Find where the given text appears and provide that cell's center as (x, y) coordinate. 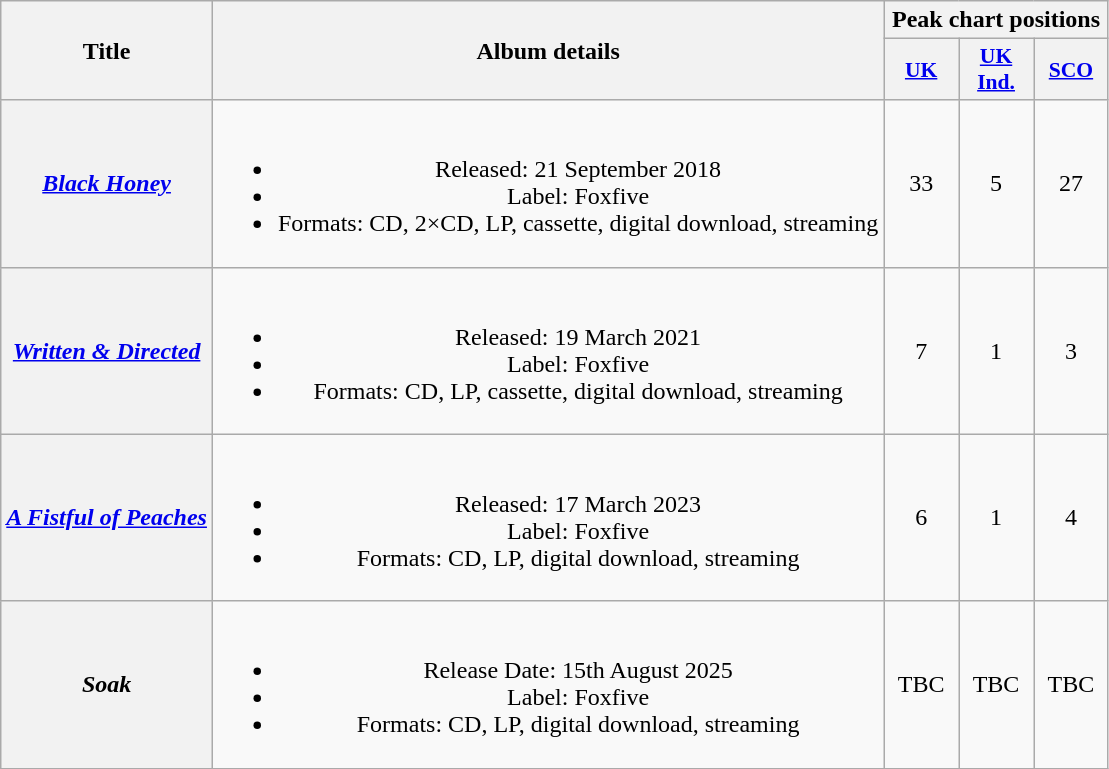
Peak chart positions (996, 20)
5 (996, 184)
3 (1072, 350)
27 (1072, 184)
Written & Directed (107, 350)
SCO (1072, 70)
4 (1072, 518)
Soak (107, 684)
Title (107, 50)
Album details (548, 50)
UKInd. (996, 70)
7 (922, 350)
Released: 17 March 2023Label: FoxfiveFormats: CD, LP, digital download, streaming (548, 518)
A Fistful of Peaches (107, 518)
33 (922, 184)
Release Date: 15th August 2025Label: FoxfiveFormats: CD, LP, digital download, streaming (548, 684)
UK (922, 70)
Released: 21 September 2018Label: FoxfiveFormats: CD, 2×CD, LP, cassette, digital download, streaming (548, 184)
Black Honey (107, 184)
6 (922, 518)
Released: 19 March 2021Label: FoxfiveFormats: CD, LP, cassette, digital download, streaming (548, 350)
